Capture the cell that displays the provided text and extract its (x, y) central coordinate. 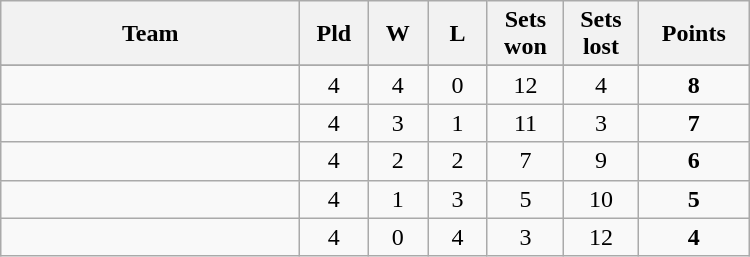
6 (694, 161)
10 (602, 199)
Points (694, 34)
L (458, 34)
8 (694, 85)
Sets won (525, 34)
Team (150, 34)
Sets lost (602, 34)
Pld (334, 34)
11 (525, 123)
W (398, 34)
9 (602, 161)
